From the cell containing the given text, extract its center point as [x, y] coordinate. 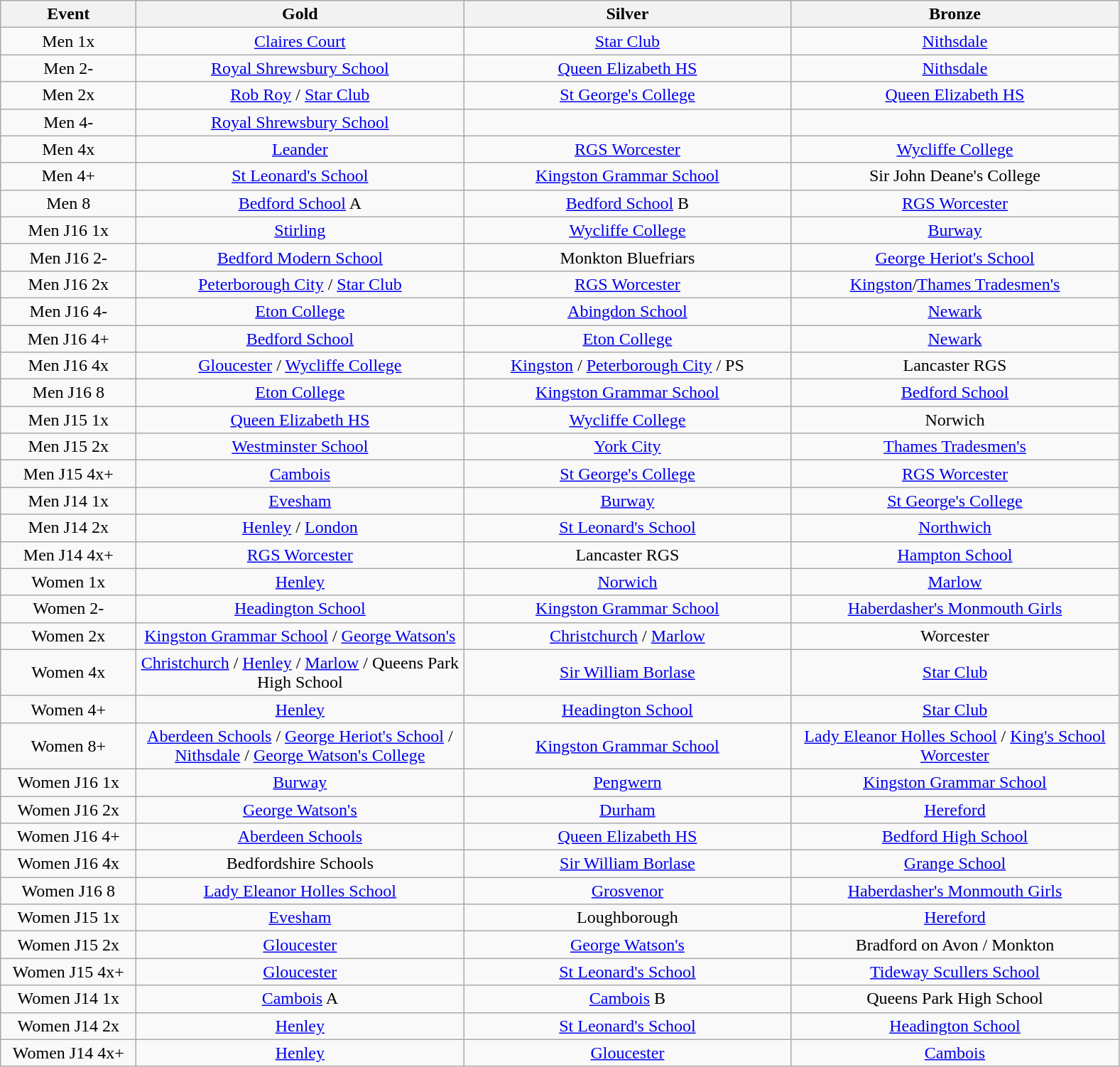
Men J14 1x [68, 501]
Women J15 4x+ [68, 972]
Men 2- [68, 68]
Pengwern [628, 782]
Women J16 8 [68, 891]
Bedford High School [955, 837]
Aberdeen Schools / George Heriot's School / Nithsdale / George Watson's College [300, 746]
Men J14 2x [68, 528]
Men 4x [68, 149]
Lady Eleanor Holles School / King's School Worcester [955, 746]
Men J14 4x+ [68, 555]
Christchurch / Marlow [628, 636]
Westminster School [300, 447]
Marlow [955, 582]
Bedfordshire Schools [300, 864]
Men 8 [68, 203]
Northwich [955, 528]
Women J15 2x [68, 945]
Cambois A [300, 999]
Men 2x [68, 95]
Loughborough [628, 918]
Durham [628, 809]
Men J16 2x [68, 284]
Queens Park High School [955, 999]
Women J14 2x [68, 1026]
Women J14 1x [68, 999]
Henley / London [300, 528]
Men J16 1x [68, 230]
Tideway Scullers School [955, 972]
Women 2- [68, 609]
Women J16 1x [68, 782]
Leander [300, 149]
Women J16 4x [68, 864]
Sir John Deane's College [955, 176]
Women 8+ [68, 746]
Grosvenor [628, 891]
Abingdon School [628, 311]
Stirling [300, 230]
Event [68, 14]
York City [628, 447]
Grange School [955, 864]
Christchurch / Henley / Marlow / Queens Park High School [300, 672]
Women J14 4x+ [68, 1053]
Bronze [955, 14]
Bedford School A [300, 203]
Men 1x [68, 41]
Thames Tradesmen's [955, 447]
Men J15 4x+ [68, 474]
Bedford School B [628, 203]
Men J16 2- [68, 257]
Silver [628, 14]
Monkton Bluefriars [628, 257]
Rob Roy / Star Club [300, 95]
Women J16 2x [68, 809]
Kingston Grammar School / George Watson's [300, 636]
Women 2x [68, 636]
Peterborough City / Star Club [300, 284]
Gold [300, 14]
Women J15 1x [68, 918]
Worcester [955, 636]
Kingston / Peterborough City / PS [628, 366]
Men J16 4+ [68, 339]
Men J15 1x [68, 420]
Bedford Modern School [300, 257]
Men J16 4- [68, 311]
Women 4+ [68, 709]
George Heriot's School [955, 257]
Women 1x [68, 582]
Hampton School [955, 555]
Men J16 8 [68, 393]
Aberdeen Schools [300, 837]
Lady Eleanor Holles School [300, 891]
Women J16 4+ [68, 837]
Cambois B [628, 999]
Men J15 2x [68, 447]
Bradford on Avon / Monkton [955, 945]
Claires Court [300, 41]
Kingston/Thames Tradesmen's [955, 284]
Gloucester / Wycliffe College [300, 366]
Men 4+ [68, 176]
Men 4- [68, 122]
Men J16 4x [68, 366]
Women 4x [68, 672]
